Extract the [X, Y] coordinate from the center of the cell holding the provided text.  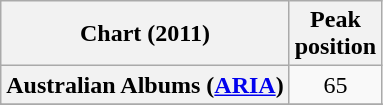
Peakposition [335, 34]
Australian Albums (ARIA) [145, 85]
Chart (2011) [145, 34]
65 [335, 85]
